Locate the cell with the specified text and output its [X, Y] center coordinate. 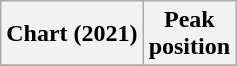
Peakposition [189, 34]
Chart (2021) [72, 34]
